Return the [x, y] coordinate for the center point of the cell that contains the specified text.  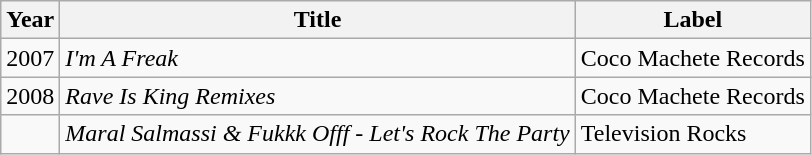
Year [30, 20]
Label [692, 20]
2008 [30, 96]
2007 [30, 58]
Title [318, 20]
Maral Salmassi & Fukkk Offf - Let's Rock The Party [318, 134]
Rave Is King Remixes [318, 96]
Television Rocks [692, 134]
I'm A Freak [318, 58]
